Provide the [x, y] coordinate of the cell's center where the given text is located.  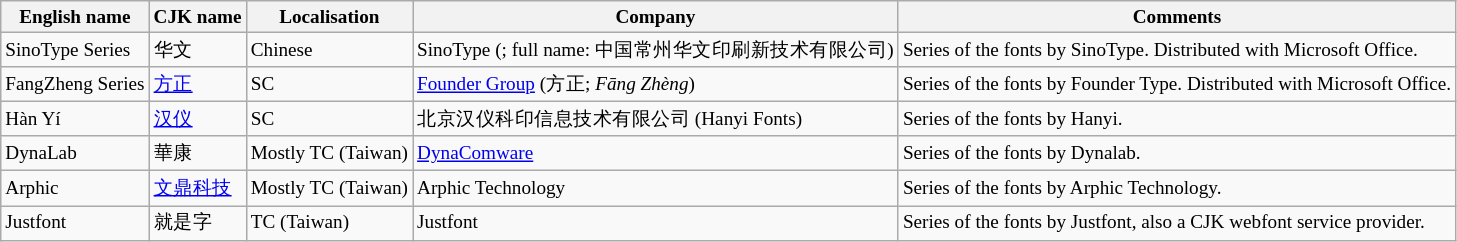
CJK name [198, 17]
SinoType (; full name: 中国常州华文印刷新技术有限公司) [655, 50]
Hàn Yí [75, 118]
Series of the fonts by SinoType. Distributed with Microsoft Office. [1176, 50]
Chinese [329, 50]
FangZheng Series [75, 84]
DynaLab [75, 154]
English name [75, 17]
方正 [198, 84]
Series of the fonts by Arphic Technology. [1176, 188]
Founder Group (方正; Fāng Zhèng) [655, 84]
TC (Taiwan) [329, 222]
就是字 [198, 222]
Arphic [75, 188]
华文 [198, 50]
汉仪 [198, 118]
Comments [1176, 17]
Arphic Technology [655, 188]
文鼎科技 [198, 188]
Series of the fonts by Founder Type. Distributed with Microsoft Office. [1176, 84]
北京汉仪科印信息技术有限公司 (Hanyi Fonts) [655, 118]
Series of the fonts by Dynalab. [1176, 154]
Series of the fonts by Hanyi. [1176, 118]
華康 [198, 154]
Localisation [329, 17]
DynaComware [655, 154]
Company [655, 17]
Series of the fonts by Justfont, also a CJK webfont service provider. [1176, 222]
SinoType Series [75, 50]
